Return (X, Y) of the center of cell containing provided text 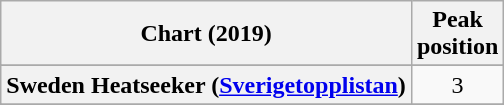
Peakposition (457, 34)
3 (457, 85)
Sweden Heatseeker (Sverigetopplistan) (206, 85)
Chart (2019) (206, 34)
